Determine the (X, Y) coordinate at the center of the cell enclosing the given text.  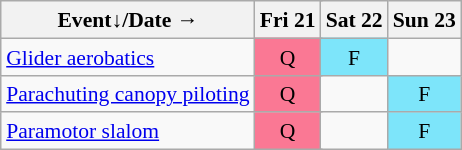
Sun 23 (424, 20)
Parachuting canopy piloting (128, 94)
Paramotor slalom (128, 130)
Sat 22 (354, 20)
Event↓/Date → (128, 20)
Fri 21 (288, 20)
Glider aerobatics (128, 56)
